Capture the cell that displays the provided text and extract its (X, Y) central coordinate. 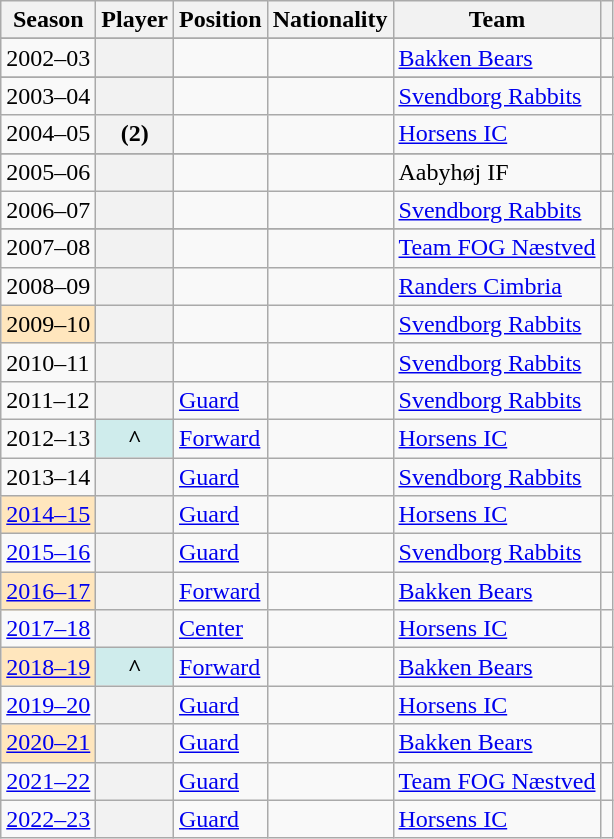
2010–11 (48, 362)
2022–23 (48, 819)
2019–20 (48, 705)
2005–06 (48, 172)
Team (497, 20)
2003–04 (48, 96)
2018–19 (48, 667)
(2) (135, 134)
Randers Cimbria (497, 286)
Center (221, 629)
Position (221, 20)
2009–10 (48, 324)
Aabyhøj IF (497, 172)
2007–08 (48, 248)
Player (135, 20)
2020–21 (48, 743)
2012–13 (48, 438)
Season (48, 20)
2021–22 (48, 781)
2013–14 (48, 477)
2016–17 (48, 591)
2014–15 (48, 515)
2004–05 (48, 134)
2017–18 (48, 629)
Nationality (330, 20)
2006–07 (48, 210)
2008–09 (48, 286)
2015–16 (48, 553)
2002–03 (48, 58)
2011–12 (48, 400)
